Provide the (x, y) coordinate of the cell's center where the given text is located.  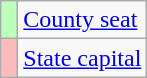
County seat (82, 20)
State capital (82, 58)
